Search for the cell housing the specified text and yield its (x, y) center coordinate. 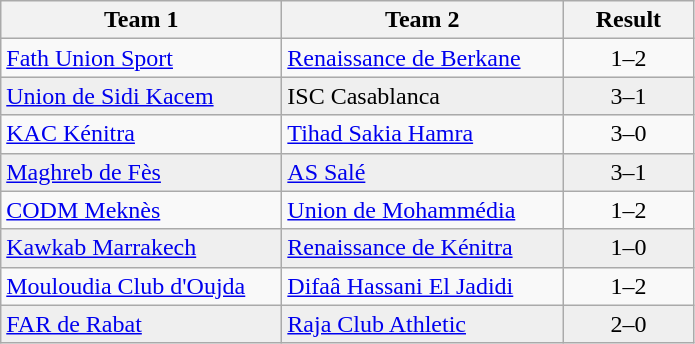
Kawkab Marrakech (142, 248)
Renaissance de Berkane (422, 58)
Difaâ Hassani El Jadidi (422, 286)
3–0 (628, 134)
Team 1 (142, 20)
Maghreb de Fès (142, 172)
Fath Union Sport (142, 58)
Union de Mohammédia (422, 210)
1–0 (628, 248)
Union de Sidi Kacem (142, 96)
Team 2 (422, 20)
Result (628, 20)
FAR de Rabat (142, 324)
Raja Club Athletic (422, 324)
Mouloudia Club d'Oujda (142, 286)
Renaissance de Kénitra (422, 248)
AS Salé (422, 172)
Tihad Sakia Hamra (422, 134)
CODM Meknès (142, 210)
KAC Kénitra (142, 134)
ISC Casablanca (422, 96)
2–0 (628, 324)
